Output the (x, y) coordinate of the center of the cell containing the given text.  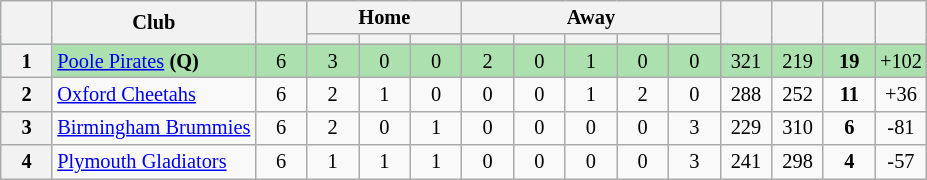
229 (746, 128)
19 (849, 61)
219 (798, 61)
11 (849, 94)
Birmingham Brummies (154, 128)
Home (384, 17)
288 (746, 94)
+102 (901, 61)
Club (154, 22)
310 (798, 128)
Away (591, 17)
Oxford Cheetahs (154, 94)
Poole Pirates (Q) (154, 61)
-81 (901, 128)
321 (746, 61)
-57 (901, 162)
241 (746, 162)
252 (798, 94)
+36 (901, 94)
298 (798, 162)
Plymouth Gladiators (154, 162)
